Provide the (X, Y) coordinate of the cell's center where the given text is located.  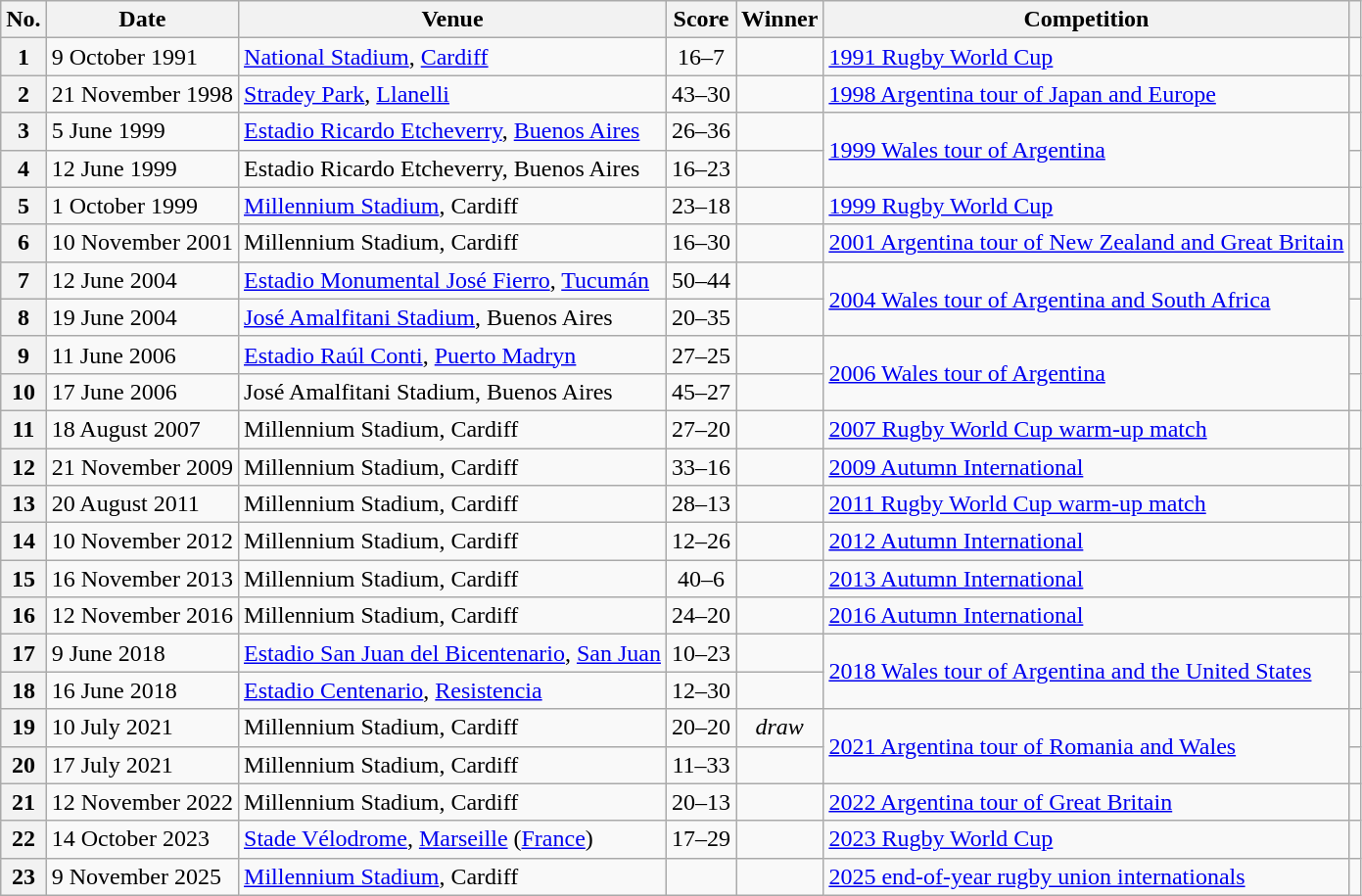
19 (23, 728)
2007 Rugby World Cup warm-up match (1087, 429)
16 November 2013 (142, 579)
2006 Wales tour of Argentina (1087, 373)
Estadio Raúl Conti, Puerto Madryn (452, 354)
16–30 (701, 243)
14 (23, 542)
17 July 2021 (142, 765)
draw (779, 728)
12 November 2022 (142, 802)
50–44 (701, 280)
21 November 2009 (142, 467)
2004 Wales tour of Argentina and South Africa (1087, 299)
10–23 (701, 653)
No. (23, 20)
Estadio San Juan del Bicentenario, San Juan (452, 653)
2025 end-of-year rugby union internationals (1087, 876)
45–27 (701, 392)
10 July 2021 (142, 728)
17–29 (701, 839)
2009 Autumn International (1087, 467)
12 June 1999 (142, 168)
12 June 2004 (142, 280)
33–16 (701, 467)
13 (23, 504)
20 (23, 765)
15 (23, 579)
21 (23, 802)
Estadio Monumental José Fierro, Tucumán (452, 280)
5 (23, 206)
16 (23, 616)
1998 Argentina tour of Japan and Europe (1087, 94)
2012 Autumn International (1087, 542)
18 August 2007 (142, 429)
9 June 2018 (142, 653)
Score (701, 20)
27–20 (701, 429)
7 (23, 280)
9 November 2025 (142, 876)
2022 Argentina tour of Great Britain (1087, 802)
23–18 (701, 206)
Venue (452, 20)
1999 Rugby World Cup (1087, 206)
8 (23, 317)
1991 Rugby World Cup (1087, 57)
National Stadium, Cardiff (452, 57)
2023 Rugby World Cup (1087, 839)
17 June 2006 (142, 392)
Estadio Centenario, Resistencia (452, 690)
Stade Vélodrome, Marseille (France) (452, 839)
26–36 (701, 131)
11 (23, 429)
10 November 2012 (142, 542)
16–7 (701, 57)
18 (23, 690)
43–30 (701, 94)
12–26 (701, 542)
1999 Wales tour of Argentina (1087, 150)
Winner (779, 20)
1 October 1999 (142, 206)
17 (23, 653)
27–25 (701, 354)
3 (23, 131)
4 (23, 168)
2021 Argentina tour of Romania and Wales (1087, 746)
2016 Autumn International (1087, 616)
2011 Rugby World Cup warm-up match (1087, 504)
10 November 2001 (142, 243)
2018 Wales tour of Argentina and the United States (1087, 672)
2 (23, 94)
24–20 (701, 616)
6 (23, 243)
20–35 (701, 317)
11 June 2006 (142, 354)
Date (142, 20)
2013 Autumn International (1087, 579)
9 October 1991 (142, 57)
40–6 (701, 579)
16 June 2018 (142, 690)
5 June 1999 (142, 131)
12–30 (701, 690)
20 August 2011 (142, 504)
Competition (1087, 20)
Stradey Park, Llanelli (452, 94)
9 (23, 354)
19 June 2004 (142, 317)
2001 Argentina tour of New Zealand and Great Britain (1087, 243)
10 (23, 392)
14 October 2023 (142, 839)
1 (23, 57)
22 (23, 839)
16–23 (701, 168)
20–20 (701, 728)
12 November 2016 (142, 616)
28–13 (701, 504)
12 (23, 467)
21 November 1998 (142, 94)
11–33 (701, 765)
23 (23, 876)
20–13 (701, 802)
